Extract the [X, Y] coordinate from the center of the cell holding the provided text.  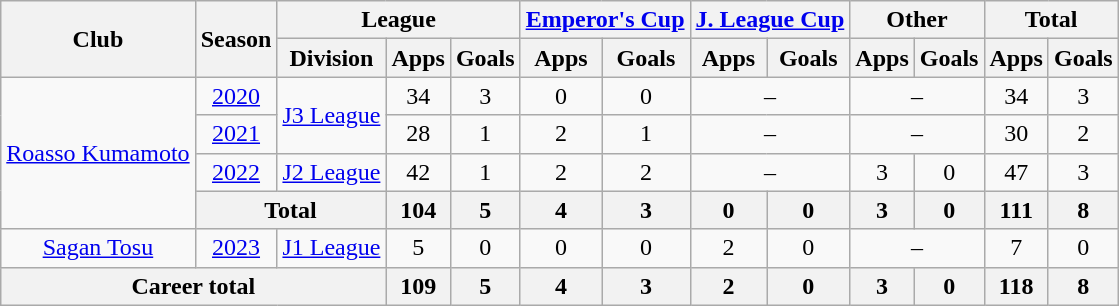
47 [1016, 172]
Season [236, 39]
104 [418, 210]
J2 League [332, 172]
Club [98, 39]
2023 [236, 248]
28 [418, 134]
2022 [236, 172]
J1 League [332, 248]
J3 League [332, 115]
7 [1016, 248]
Roasso Kumamoto [98, 153]
Other [917, 20]
Career total [194, 286]
42 [418, 172]
111 [1016, 210]
J. League Cup [770, 20]
League [398, 20]
Emperor's Cup [605, 20]
30 [1016, 134]
2021 [236, 134]
Division [332, 58]
2020 [236, 96]
109 [418, 286]
118 [1016, 286]
Sagan Tosu [98, 248]
